Extract the (X, Y) coordinate from the center of the cell holding the provided text.  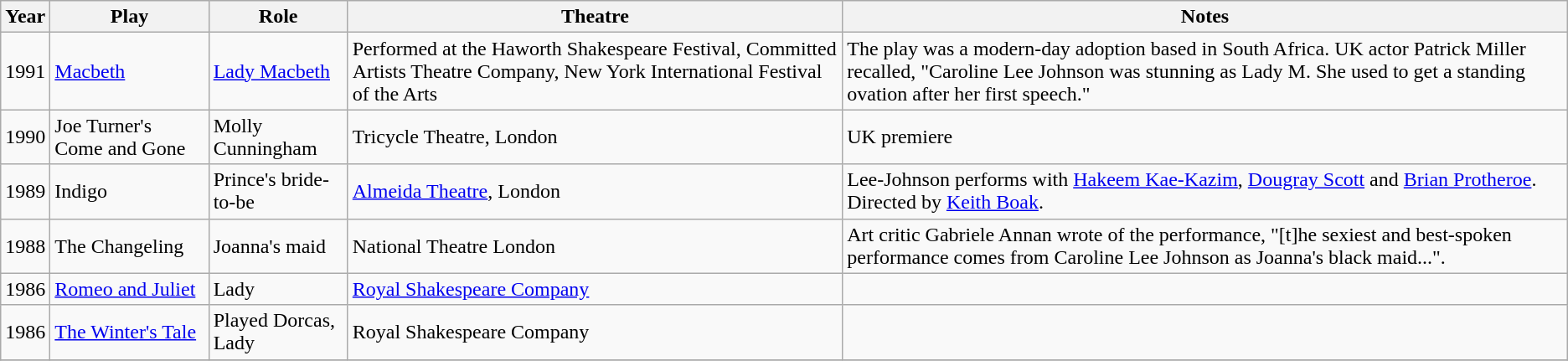
Play (129, 17)
Lee-Johnson performs with Hakeem Kae-Kazim, Dougray Scott and Brian Protheroe. Directed by Keith Boak. (1205, 191)
Lady Macbeth (278, 71)
1990 (25, 137)
Indigo (129, 191)
1988 (25, 246)
UK premiere (1205, 137)
Joanna's maid (278, 246)
Theatre (595, 17)
1989 (25, 191)
Role (278, 17)
Macbeth (129, 71)
Molly Cunningham (278, 137)
Played Dorcas, Lady (278, 332)
1991 (25, 71)
National Theatre London (595, 246)
The Winter's Tale (129, 332)
The Changeling (129, 246)
Performed at the Haworth Shakespeare Festival, Committed Artists Theatre Company, New York International Festival of the Arts (595, 71)
Almeida Theatre, London (595, 191)
Year (25, 17)
Lady (278, 289)
Prince's bride-to-be (278, 191)
Notes (1205, 17)
Joe Turner's Come and Gone (129, 137)
Tricycle Theatre, London (595, 137)
Romeo and Juliet (129, 289)
